Extract the (x, y) coordinate from the center of the cell holding the provided text.  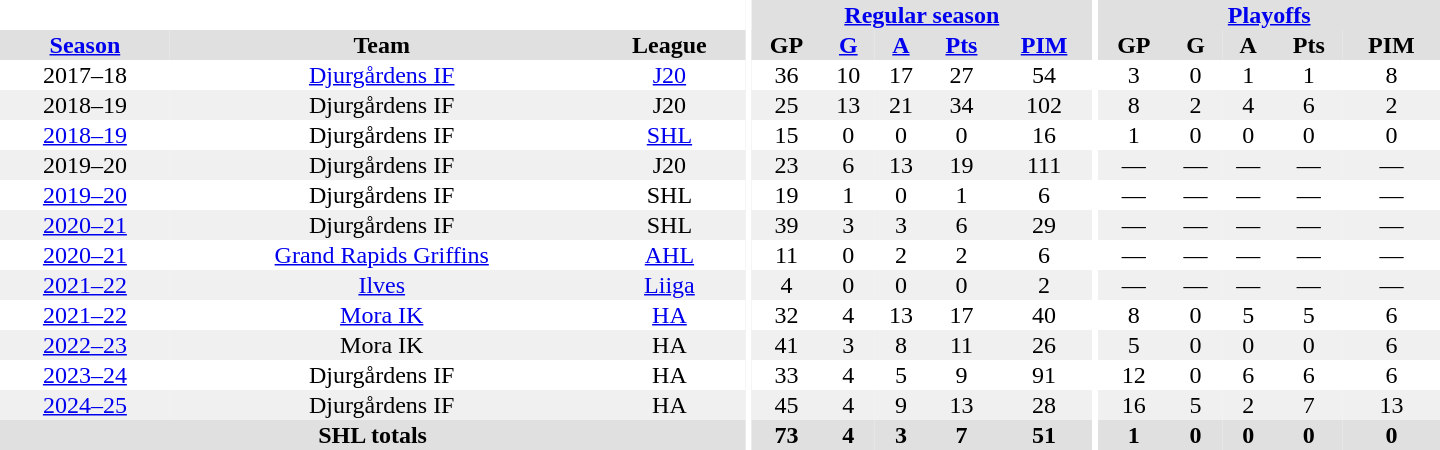
2022–23 (85, 345)
73 (786, 435)
32 (786, 315)
36 (786, 75)
28 (1044, 405)
15 (786, 135)
41 (786, 345)
40 (1044, 315)
91 (1044, 375)
27 (961, 75)
26 (1044, 345)
AHL (670, 255)
54 (1044, 75)
Ilves (382, 285)
12 (1134, 375)
102 (1044, 105)
League (670, 45)
Grand Rapids Griffins (382, 255)
25 (786, 105)
10 (848, 75)
2024–25 (85, 405)
Playoffs (1269, 15)
51 (1044, 435)
Liiga (670, 285)
34 (961, 105)
111 (1044, 165)
2017–18 (85, 75)
39 (786, 225)
Regular season (922, 15)
SHL totals (372, 435)
45 (786, 405)
29 (1044, 225)
33 (786, 375)
Season (85, 45)
Team (382, 45)
21 (902, 105)
23 (786, 165)
2023–24 (85, 375)
